Return [X, Y] of the center of cell containing provided text 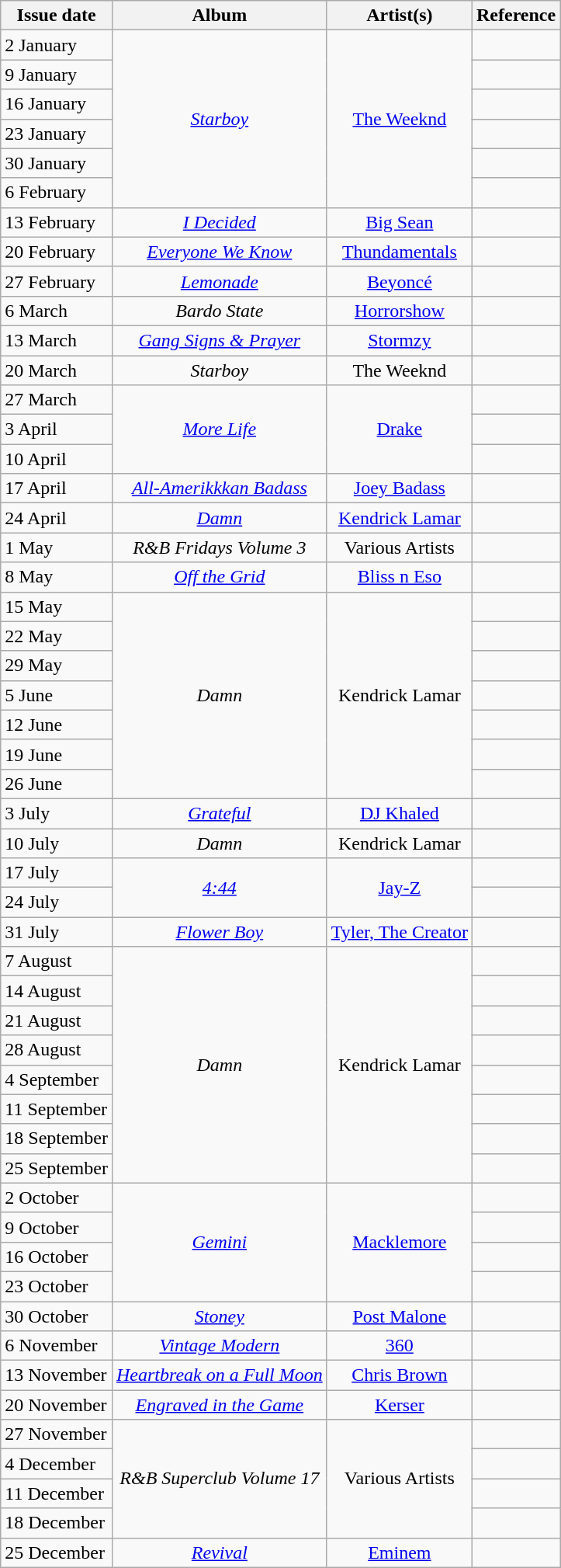
2 October [57, 1198]
Bliss n Eso [399, 577]
Everyone We Know [219, 252]
6 March [57, 311]
25 September [57, 1168]
Macklemore [399, 1242]
16 October [57, 1257]
29 May [57, 666]
18 September [57, 1139]
16 January [57, 104]
27 November [57, 1434]
23 January [57, 134]
30 October [57, 1316]
4 September [57, 1080]
12 June [57, 725]
28 August [57, 1050]
Artist(s) [399, 16]
4:44 [219, 888]
Big Sean [399, 222]
Beyoncé [399, 281]
Issue date [57, 16]
17 April [57, 488]
1 May [57, 548]
Reference [515, 16]
9 October [57, 1227]
19 June [57, 754]
10 July [57, 843]
Bardo State [219, 311]
Revival [219, 1552]
20 February [57, 252]
27 March [57, 400]
More Life [219, 429]
Flower Boy [219, 932]
8 May [57, 577]
15 May [57, 607]
3 April [57, 429]
31 July [57, 932]
20 March [57, 370]
22 May [57, 636]
Jay-Z [399, 888]
Horrorshow [399, 311]
Stoney [219, 1316]
17 July [57, 873]
13 February [57, 222]
23 October [57, 1286]
27 February [57, 281]
10 April [57, 459]
Tyler, The Creator [399, 932]
All-Amerikkkan Badass [219, 488]
R&B Fridays Volume 3 [219, 548]
24 April [57, 518]
5 June [57, 695]
Engraved in the Game [219, 1405]
Grateful [219, 813]
I Decided [219, 222]
Album [219, 16]
DJ Khaled [399, 813]
Off the Grid [219, 577]
Drake [399, 429]
20 November [57, 1405]
Heartbreak on a Full Moon [219, 1375]
Chris Brown [399, 1375]
Post Malone [399, 1316]
6 November [57, 1346]
Joey Badass [399, 488]
14 August [57, 991]
26 June [57, 784]
Stormzy [399, 340]
24 July [57, 902]
18 December [57, 1523]
3 July [57, 813]
30 January [57, 163]
11 December [57, 1493]
25 December [57, 1552]
4 December [57, 1464]
11 September [57, 1109]
Vintage Modern [219, 1346]
360 [399, 1346]
6 February [57, 193]
Gang Signs & Prayer [219, 340]
9 January [57, 75]
R&B Superclub Volume 17 [219, 1479]
21 August [57, 1020]
13 March [57, 340]
Gemini [219, 1242]
Eminem [399, 1552]
Thundamentals [399, 252]
7 August [57, 961]
Lemonade [219, 281]
2 January [57, 45]
Kerser [399, 1405]
13 November [57, 1375]
